Return the [x, y] coordinate for the center point of the cell that contains the specified text.  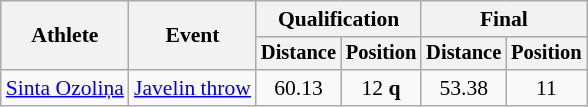
Final [504, 19]
Sinta Ozoliņa [65, 88]
Event [192, 36]
Athlete [65, 36]
Javelin throw [192, 88]
53.38 [464, 88]
11 [546, 88]
12 q [381, 88]
60.13 [298, 88]
Qualification [338, 19]
